Identify which cell holds the provided text, then report its (x, y) central coordinate. 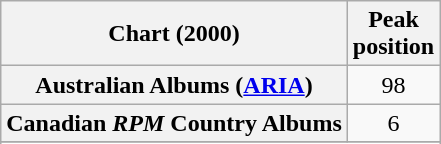
Chart (2000) (174, 34)
Peakposition (393, 34)
6 (393, 123)
Australian Albums (ARIA) (174, 85)
98 (393, 85)
Canadian RPM Country Albums (174, 123)
